Pinpoint the cell where the given text exists, returning its [x, y] midpoint coordinate. 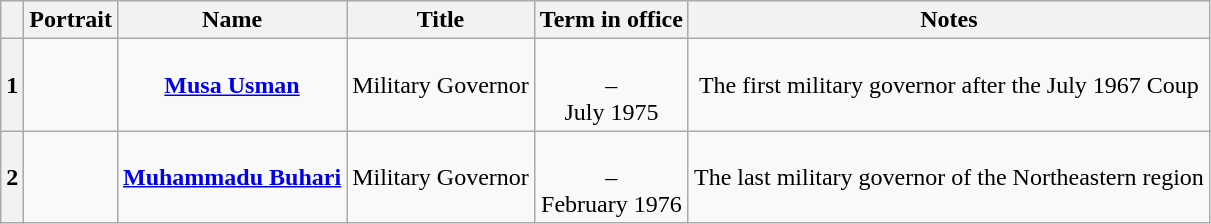
The last military governor of the Northeastern region [948, 177]
1 [12, 85]
Musa Usman [232, 85]
The first military governor after the July 1967 Coup [948, 85]
Term in office [611, 20]
Name [232, 20]
Title [441, 20]
Muhammadu Buhari [232, 177]
–July 1975 [611, 85]
–February 1976 [611, 177]
Notes [948, 20]
2 [12, 177]
Portrait [71, 20]
